Scan for the cell matching the given text and deliver its (x, y) coordinate at center. 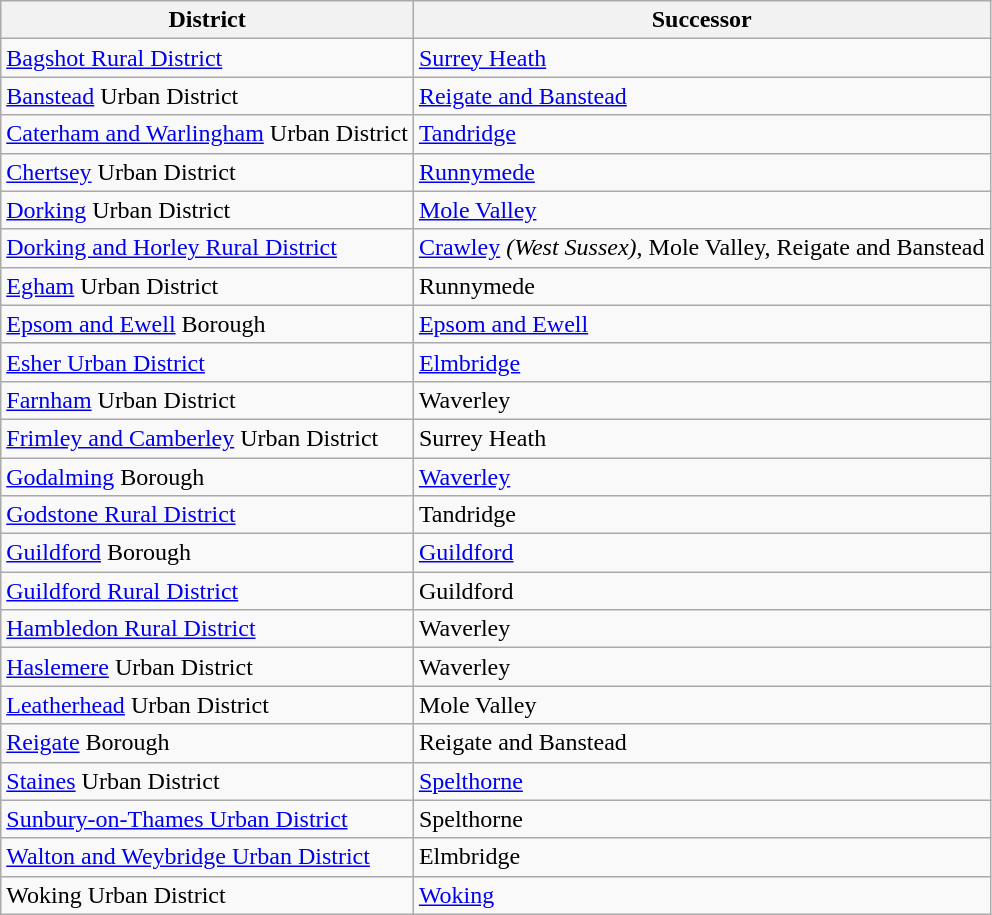
Staines Urban District (208, 781)
Hambledon Rural District (208, 629)
Bagshot Rural District (208, 58)
Epsom and Ewell Borough (208, 324)
Haslemere Urban District (208, 667)
District (208, 20)
Dorking and Horley Rural District (208, 248)
Walton and Weybridge Urban District (208, 857)
Guildford Borough (208, 553)
Sunbury-on-Thames Urban District (208, 819)
Crawley (West Sussex), Mole Valley, Reigate and Banstead (702, 248)
Caterham and Warlingham Urban District (208, 134)
Chertsey Urban District (208, 172)
Reigate Borough (208, 743)
Epsom and Ewell (702, 324)
Leatherhead Urban District (208, 705)
Godstone Rural District (208, 515)
Woking (702, 895)
Esher Urban District (208, 362)
Woking Urban District (208, 895)
Frimley and Camberley Urban District (208, 438)
Godalming Borough (208, 477)
Dorking Urban District (208, 210)
Farnham Urban District (208, 400)
Successor (702, 20)
Egham Urban District (208, 286)
Guildford Rural District (208, 591)
Banstead Urban District (208, 96)
